Pinpoint the cell where the given text exists, returning its [x, y] midpoint coordinate. 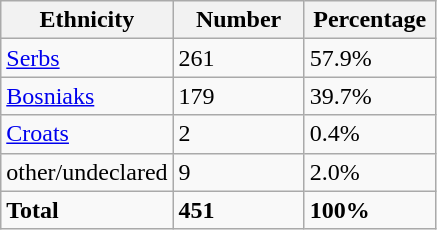
other/undeclared [87, 172]
9 [238, 172]
Total [87, 210]
39.7% [370, 96]
Bosniaks [87, 96]
57.9% [370, 58]
0.4% [370, 134]
2 [238, 134]
179 [238, 96]
Serbs [87, 58]
Ethnicity [87, 20]
261 [238, 58]
Percentage [370, 20]
Number [238, 20]
100% [370, 210]
451 [238, 210]
Croats [87, 134]
2.0% [370, 172]
